Provide the [x, y] coordinate of the cell's center where the given text is located.  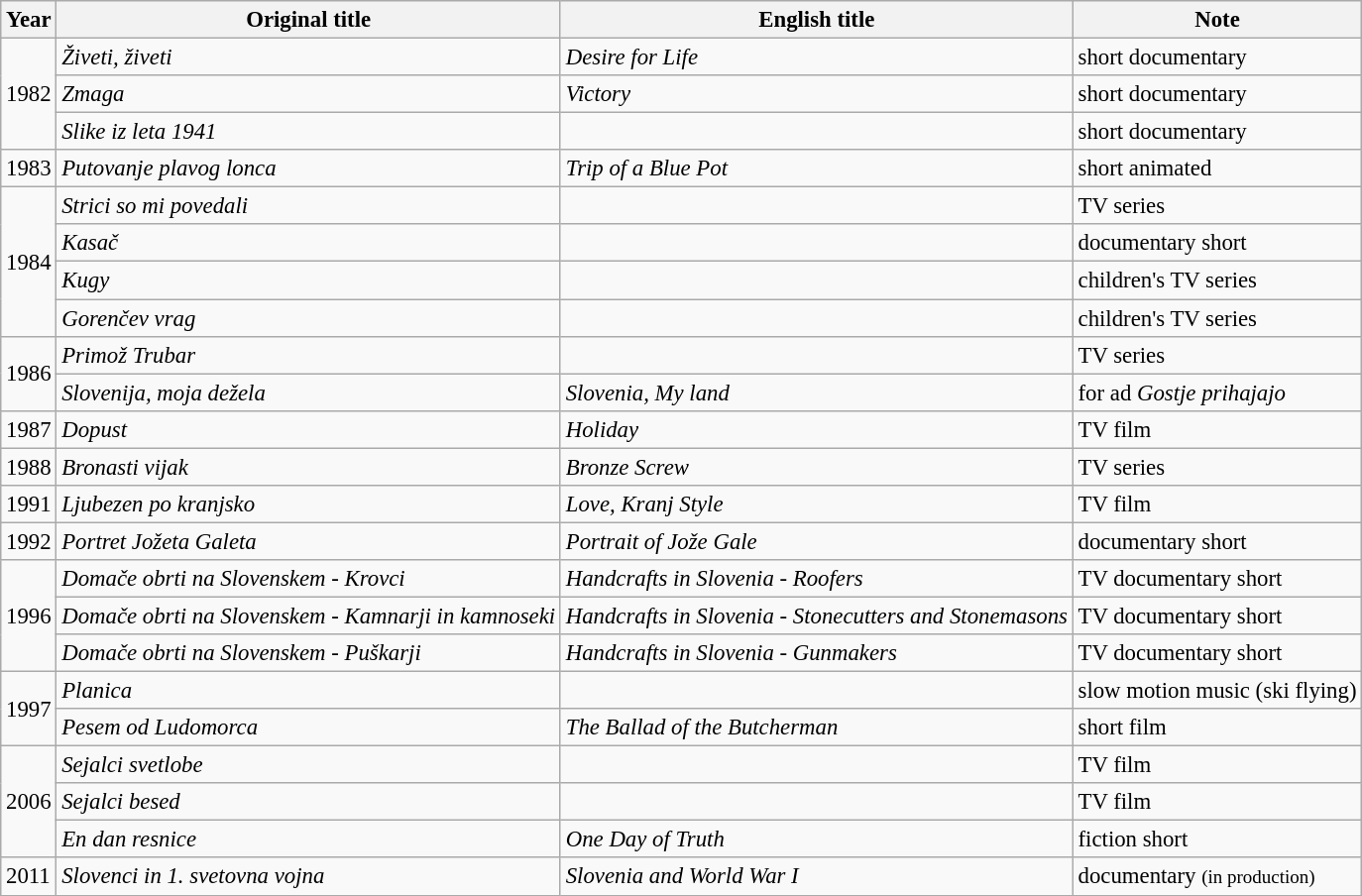
1988 [29, 467]
documentary (in production) [1217, 877]
Dopust [309, 429]
One Day of Truth [817, 840]
Planica [309, 691]
Portret Jožeta Galeta [309, 541]
Zmaga [309, 94]
2006 [29, 803]
Slovenia, My land [817, 392]
Kugy [309, 280]
Gorenčev vrag [309, 318]
Živeti, živeti [309, 57]
Handcrafts in Slovenia - Gunmakers [817, 653]
Primož Trubar [309, 355]
1987 [29, 429]
Desire for Life [817, 57]
Slovenija, moja dežela [309, 392]
short animated [1217, 168]
Holiday [817, 429]
Handcrafts in Slovenia - Roofers [817, 579]
Domače obrti na Slovenskem - Puškarji [309, 653]
Sejalci svetlobe [309, 765]
Trip of a Blue Pot [817, 168]
Handcrafts in Slovenia - Stonecutters and Stonemasons [817, 616]
En dan resnice [309, 840]
fiction short [1217, 840]
Domače obrti na Slovenskem - Krovci [309, 579]
Sejalci besed [309, 802]
Portrait of Jože Gale [817, 541]
Bronze Screw [817, 467]
for ad Gostje prihajajo [1217, 392]
Domače obrti na Slovenskem - Kamnarji in kamnoseki [309, 616]
Bronasti vijak [309, 467]
slow motion music (ski flying) [1217, 691]
Ljubezen po kranjsko [309, 504]
1982 [29, 95]
Strici so mi povedali [309, 206]
Note [1217, 20]
The Ballad of the Butcherman [817, 728]
1991 [29, 504]
Slike iz leta 1941 [309, 132]
Slovenci in 1. svetovna vojna [309, 877]
1996 [29, 616]
1983 [29, 168]
1986 [29, 373]
1997 [29, 710]
Love, Kranj Style [817, 504]
Victory [817, 94]
Year [29, 20]
English title [817, 20]
Original title [309, 20]
Slovenia and World War I [817, 877]
short film [1217, 728]
2011 [29, 877]
Pesem od Ludomorca [309, 728]
Kasač [309, 243]
1984 [29, 262]
1992 [29, 541]
Putovanje plavog lonca [309, 168]
